Capture the cell that displays the provided text and extract its (x, y) central coordinate. 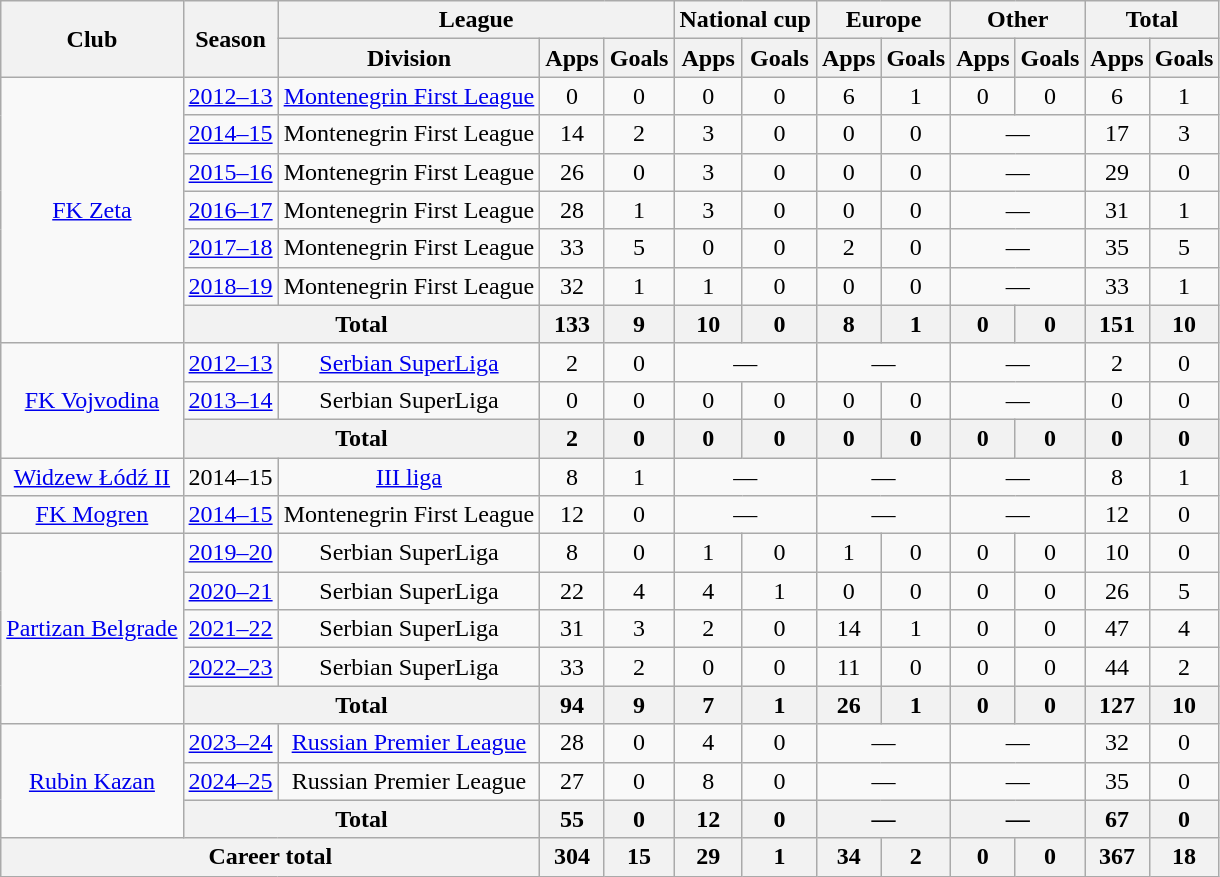
127 (1117, 705)
7 (708, 705)
2023–24 (230, 743)
2021–22 (230, 629)
Widzew Łódź II (92, 477)
Club (92, 39)
2013–14 (230, 400)
55 (572, 819)
FK Mogren (92, 515)
94 (572, 705)
2016–17 (230, 210)
304 (572, 857)
III liga (409, 477)
Other (1018, 20)
Partizan Belgrade (92, 629)
FK Vojvodina (92, 400)
67 (1117, 819)
Career total (270, 857)
FK Zeta (92, 210)
27 (572, 781)
2022–23 (230, 667)
34 (848, 857)
League (476, 20)
22 (572, 591)
17 (1117, 134)
2020–21 (230, 591)
133 (572, 324)
11 (848, 667)
15 (639, 857)
151 (1117, 324)
2024–25 (230, 781)
2018–19 (230, 286)
2017–18 (230, 248)
44 (1117, 667)
18 (1184, 857)
367 (1117, 857)
2019–20 (230, 553)
Europe (883, 20)
Rubin Kazan (92, 781)
Division (409, 58)
National cup (745, 20)
47 (1117, 629)
2015–16 (230, 172)
Season (230, 39)
